Search for the cell housing the specified text and yield its [X, Y] center coordinate. 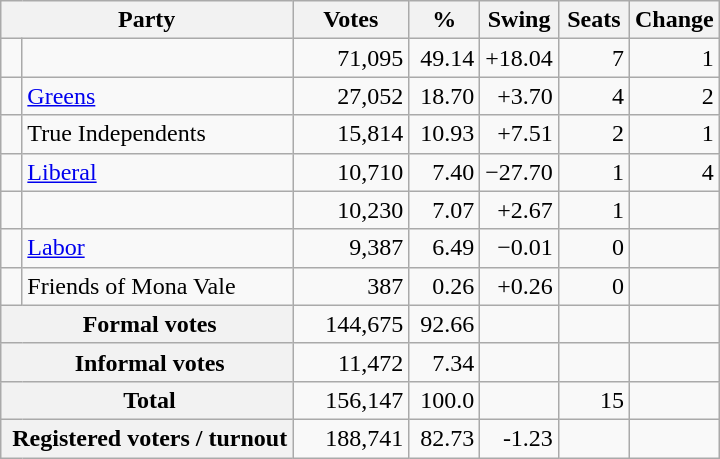
156,147 [351, 400]
188,741 [351, 438]
+18.04 [520, 58]
27,052 [351, 96]
11,472 [351, 362]
+3.70 [520, 96]
True Independents [158, 134]
18.70 [444, 96]
−27.70 [520, 172]
15 [594, 400]
7.34 [444, 362]
49.14 [444, 58]
82.73 [444, 438]
10,710 [351, 172]
Party [147, 20]
Total [147, 400]
7.40 [444, 172]
7.07 [444, 210]
Registered voters / turnout [147, 438]
Change [674, 20]
% [444, 20]
+2.67 [520, 210]
10.93 [444, 134]
Seats [594, 20]
71,095 [351, 58]
6.49 [444, 248]
Swing [520, 20]
387 [351, 286]
-1.23 [520, 438]
Formal votes [147, 324]
Votes [351, 20]
+0.26 [520, 286]
Greens [158, 96]
Informal votes [147, 362]
Friends of Mona Vale [158, 286]
Liberal [158, 172]
15,814 [351, 134]
Labor [158, 248]
9,387 [351, 248]
7 [594, 58]
0.26 [444, 286]
−0.01 [520, 248]
10,230 [351, 210]
92.66 [444, 324]
144,675 [351, 324]
100.0 [444, 400]
+7.51 [520, 134]
